Detect which cell encompasses the target text, then output its (x, y) center coordinate. 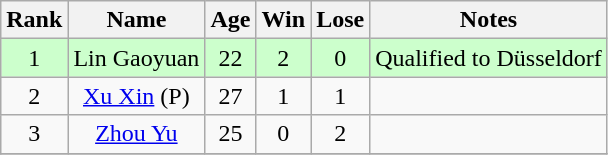
Rank (34, 20)
Zhou Yu (136, 134)
Lin Gaoyuan (136, 58)
Lose (340, 20)
3 (34, 134)
22 (230, 58)
Xu Xin (P) (136, 96)
Name (136, 20)
Age (230, 20)
25 (230, 134)
Win (284, 20)
Notes (489, 20)
Qualified to Düsseldorf (489, 58)
27 (230, 96)
